For the text-containing cell, return its midpoint in [x, y] coordinate format. 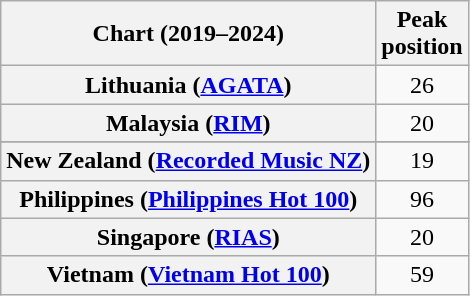
Vietnam (Vietnam Hot 100) [188, 275]
59 [422, 275]
New Zealand (Recorded Music NZ) [188, 161]
19 [422, 161]
Peakposition [422, 34]
Chart (2019–2024) [188, 34]
96 [422, 199]
Philippines (Philippines Hot 100) [188, 199]
Lithuania (AGATA) [188, 85]
Malaysia (RIM) [188, 123]
26 [422, 85]
Singapore (RIAS) [188, 237]
